Detect which cell encompasses the target text, then output its (X, Y) center coordinate. 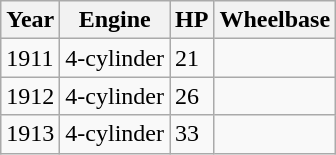
21 (192, 58)
1912 (30, 96)
Engine (115, 20)
1913 (30, 134)
HP (192, 20)
33 (192, 134)
26 (192, 96)
Wheelbase (275, 20)
Year (30, 20)
1911 (30, 58)
